Output the [X, Y] coordinate of the center of the cell containing the given text.  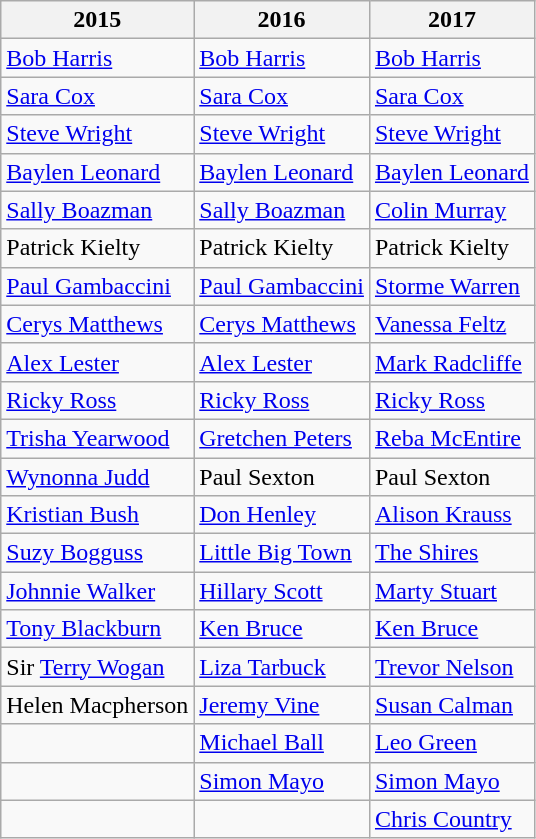
Alison Krauss [452, 515]
Sir Terry Wogan [98, 667]
Tony Blackburn [98, 629]
Mark Radcliffe [452, 362]
Chris Country [452, 819]
Don Henley [282, 515]
Reba McEntire [452, 438]
Trevor Nelson [452, 667]
Jeremy Vine [282, 705]
Kristian Bush [98, 515]
Wynonna Judd [98, 477]
2015 [98, 20]
Helen Macpherson [98, 705]
Hillary Scott [282, 591]
2017 [452, 20]
Leo Green [452, 743]
Storme Warren [452, 286]
Vanessa Feltz [452, 324]
Michael Ball [282, 743]
Colin Murray [452, 210]
Little Big Town [282, 553]
Liza Tarbuck [282, 667]
The Shires [452, 553]
Marty Stuart [452, 591]
Johnnie Walker [98, 591]
2016 [282, 20]
Susan Calman [452, 705]
Trisha Yearwood [98, 438]
Gretchen Peters [282, 438]
Suzy Bogguss [98, 553]
